Identify which cell holds the provided text, then report its (X, Y) central coordinate. 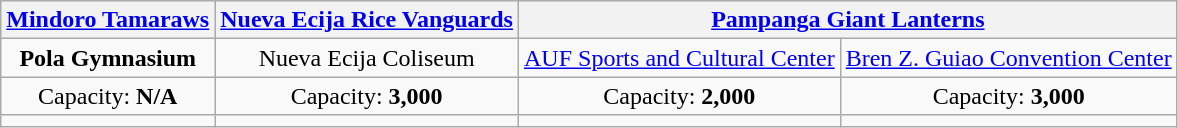
Bren Z. Guiao Convention Center (1008, 58)
Mindoro Tamaraws (108, 20)
Nueva Ecija Rice Vanguards (367, 20)
Pola Gymnasium (108, 58)
Capacity: N/A (108, 96)
Nueva Ecija Coliseum (367, 58)
Pampanga Giant Lanterns (848, 20)
Capacity: 2,000 (679, 96)
AUF Sports and Cultural Center (679, 58)
